Scan for the cell matching the given text and deliver its (x, y) coordinate at center. 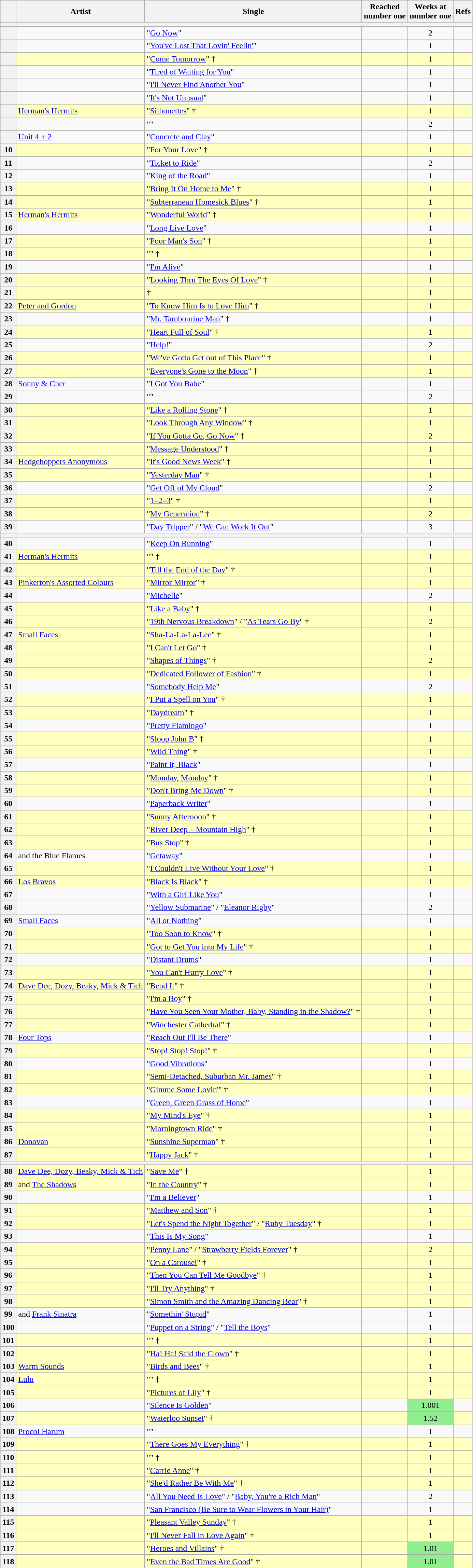
"Mirror Mirror" † (253, 583)
"Morningtown Ride" † (253, 1128)
"Yesterday Man" † (253, 475)
"Day Tripper" / "We Can Work It Out" (253, 527)
"Silence Is Golden" (253, 1405)
21 (8, 293)
51 (8, 686)
"Black Is Black" † (253, 882)
46 (8, 622)
95 (8, 1262)
Los Bravos (81, 882)
"Looking Thru The Eyes Of Love" † (253, 280)
"Bring It On Home to Me" † (253, 189)
63 (8, 843)
42 (8, 569)
"I Couldn't Live Without Your Love" † (253, 869)
16 (8, 228)
and the Blue Flames (81, 856)
"Till the End of the Day" † (253, 569)
62 (8, 830)
"Puppet on a String" / "Tell the Boys" (253, 1327)
"Like a Baby" † (253, 609)
Donovan (81, 1141)
52 (8, 699)
55 (8, 738)
Lulu (81, 1379)
"You Can't Hurry Love" † (253, 972)
Artist (81, 12)
114 (8, 1509)
"You've Lost That Lovin' Feelin'" (253, 46)
101 (8, 1340)
"Then You Can Tell Me Goodbye" † (253, 1275)
"Sunshine Superman" † (253, 1141)
"I'm a Boy" † (253, 999)
88 (8, 1171)
80 (8, 1064)
"This Is My Song" (253, 1236)
"San Francisco (Be Sure to Wear Flowers in Your Hair)" (253, 1509)
Weeks atnumber one (430, 12)
85 (8, 1128)
24 (8, 332)
Reachednumber one (385, 12)
97 (8, 1288)
94 (8, 1249)
"My Generation" † (253, 514)
69 (8, 920)
110 (8, 1457)
48 (8, 648)
"Pretty Flamingo" (253, 725)
27 (8, 371)
23 (8, 319)
57 (8, 764)
"Bend It" † (253, 985)
11 (8, 163)
70 (8, 933)
86 (8, 1141)
"Paint It, Black" (253, 764)
"Mr. Tambourine Man" † (253, 319)
"King of the Road" (253, 176)
"Long Live Love" (253, 228)
15 (8, 215)
"Bus Stop" † (253, 843)
"Winchester Cathedral" † (253, 1025)
"In the Country" † (253, 1184)
"Help!" (253, 345)
78 (8, 1038)
"Ha! Ha! Said the Clown" † (253, 1353)
100 (8, 1327)
Four Tops (81, 1038)
92 (8, 1223)
44 (8, 596)
and The Shadows (81, 1184)
"Birds and Bees" † (253, 1366)
116 (8, 1535)
"Ticket to Ride" (253, 163)
"With a Girl Like You" (253, 894)
40 (8, 543)
59 (8, 791)
3 (430, 527)
"Concrete and Clay" (253, 137)
45 (8, 609)
"Don't Bring Me Down" † (253, 791)
† (253, 293)
53 (8, 712)
"1–2–3" † (253, 501)
37 (8, 501)
104 (8, 1379)
"Semi-Detached, Suburban Mr. James" † (253, 1077)
"Save Me" † (253, 1171)
"Getaway" (253, 856)
76 (8, 1012)
"Yellow Submarine" / "Eleanor Rigby" (253, 907)
"Even the Bad Times Are Good" † (253, 1561)
117 (8, 1548)
"Paperback Writer" (253, 804)
22 (8, 306)
72 (8, 959)
"Too Soon to Know" † (253, 933)
81 (8, 1077)
109 (8, 1444)
"Tired of Waiting for You" (253, 72)
"Monday, Monday" † (253, 778)
31 (8, 423)
"For Your Love" † (253, 150)
29 (8, 397)
"Let's Spend the Night Together" / "Ruby Tuesday" † (253, 1223)
33 (8, 449)
118 (8, 1561)
"Get Off of My Cloud" (253, 488)
38 (8, 514)
"If You Gotta Go, Go Now" † (253, 436)
26 (8, 358)
"I'll Never Find Another You" (253, 85)
34 (8, 462)
56 (8, 751)
"Look Through Any Window" † (253, 423)
"I Can't Let Go" † (253, 648)
"I'll Try Anything" † (253, 1288)
32 (8, 436)
"Got to Get You into My Life" † (253, 946)
113 (8, 1496)
"Reach Out I'll Be There" (253, 1038)
68 (8, 907)
49 (8, 661)
"Good Vibrations" (253, 1064)
"Silhouettes" † (253, 111)
"Stop! Stop! Stop!" † (253, 1051)
"Shapes of Things" † (253, 661)
"I'll Never Fall in Love Again" † (253, 1535)
"There Goes My Everything" † (253, 1444)
Peter and Gordon (81, 306)
18 (8, 254)
1.001 (430, 1405)
"Distant Drums" (253, 959)
10 (8, 150)
13 (8, 189)
"Wild Thing" † (253, 751)
115 (8, 1522)
"All or Nothing" (253, 920)
"Gimme Some Lovin'" † (253, 1090)
Hedgehoppers Anonymous (81, 462)
73 (8, 972)
111 (8, 1470)
66 (8, 882)
41 (8, 556)
77 (8, 1025)
Pinkerton's Assorted Colours (81, 583)
65 (8, 869)
96 (8, 1275)
"I'm Alive" (253, 267)
"Subterranean Homesick Blues" † (253, 202)
"It's Good News Week" † (253, 462)
"Poor Man's Son" † (253, 241)
"It's Not Unusual" (253, 98)
"Sha-La-La-La-Lee" † (253, 635)
50 (8, 674)
"Matthew and Son" † (253, 1210)
90 (8, 1197)
"She'd Rather Be With Me" † (253, 1483)
"I'm a Believer" (253, 1197)
20 (8, 280)
79 (8, 1051)
75 (8, 999)
35 (8, 475)
54 (8, 725)
47 (8, 635)
and Frank Sinatra (81, 1314)
"Pleasant Valley Sunday" † (253, 1522)
107 (8, 1418)
Refs (463, 12)
"Somebody Help Me" (253, 686)
"Daydream" † (253, 712)
102 (8, 1353)
"Come Tomorrow" † (253, 59)
58 (8, 778)
83 (8, 1102)
"Pictures of Lily" † (253, 1392)
43 (8, 583)
74 (8, 985)
"Simon Smith and the Amazing Dancing Bear" † (253, 1301)
"Penny Lane" / "Strawberry Fields Forever" † (253, 1249)
1.52 (430, 1418)
"Go Now" (253, 33)
39 (8, 527)
64 (8, 856)
71 (8, 946)
"Sloop John B" † (253, 738)
12 (8, 176)
93 (8, 1236)
17 (8, 241)
61 (8, 817)
112 (8, 1483)
30 (8, 410)
Warm Sounds (81, 1366)
"To Know Him Is to Love Him" † (253, 306)
"Michelle" (253, 596)
"Heroes and Villains" † (253, 1548)
60 (8, 804)
"I Put a Spell on You" † (253, 699)
91 (8, 1210)
"Everyone's Gone to the Moon" † (253, 371)
"My Mind's Eye" † (253, 1115)
"Sunny Afternoon" † (253, 817)
14 (8, 202)
"Heart Full of Soul" † (253, 332)
19 (8, 267)
"On a Carousel" † (253, 1262)
"Somethin' Stupid" (253, 1314)
"We've Gotta Get out of This Place" † (253, 358)
"River Deep – Mountain High" † (253, 830)
"Green, Green Grass of Home" (253, 1102)
Single (253, 12)
"Dedicated Follower of Fashion" † (253, 674)
98 (8, 1301)
"Message Understood" † (253, 449)
84 (8, 1115)
"Wonderful World" † (253, 215)
105 (8, 1392)
"Happy Jack" † (253, 1154)
"I Got You Babe" (253, 384)
82 (8, 1090)
"Like a Rolling Stone" † (253, 410)
36 (8, 488)
25 (8, 345)
103 (8, 1366)
Unit 4 + 2 (81, 137)
"Carrie Anne" † (253, 1470)
"19th Nervous Breakdown" / "As Tears Go By" † (253, 622)
108 (8, 1431)
99 (8, 1314)
89 (8, 1184)
106 (8, 1405)
"All You Need Is Love" / "Baby, You're a Rich Man" (253, 1496)
67 (8, 894)
"Waterloo Sunset" † (253, 1418)
"Have You Seen Your Mother, Baby, Standing in the Shadow?" † (253, 1012)
"Keep On Running" (253, 543)
87 (8, 1154)
Sonny & Cher (81, 384)
28 (8, 384)
Procol Harum (81, 1431)
